From the cell containing the given text, extract its center point as [X, Y] coordinate. 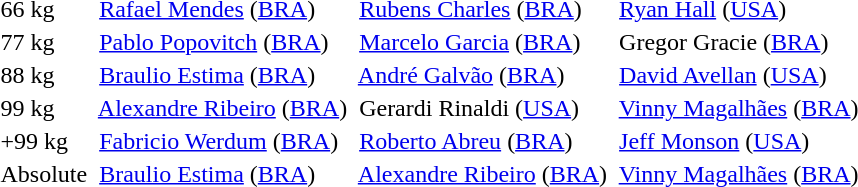
Marcelo Garcia (BRA) [480, 42]
Gerardi Rinaldi (USA) [480, 108]
Alexandre Ribeiro (BRA) [220, 108]
Pablo Popovitch (BRA) [220, 42]
Braulio Estima (BRA) [220, 75]
Fabricio Werdum (BRA) [220, 141]
André Galvão (BRA) [480, 75]
Roberto Abreu (BRA) [480, 141]
